From the cell containing the given text, extract its center point as [X, Y] coordinate. 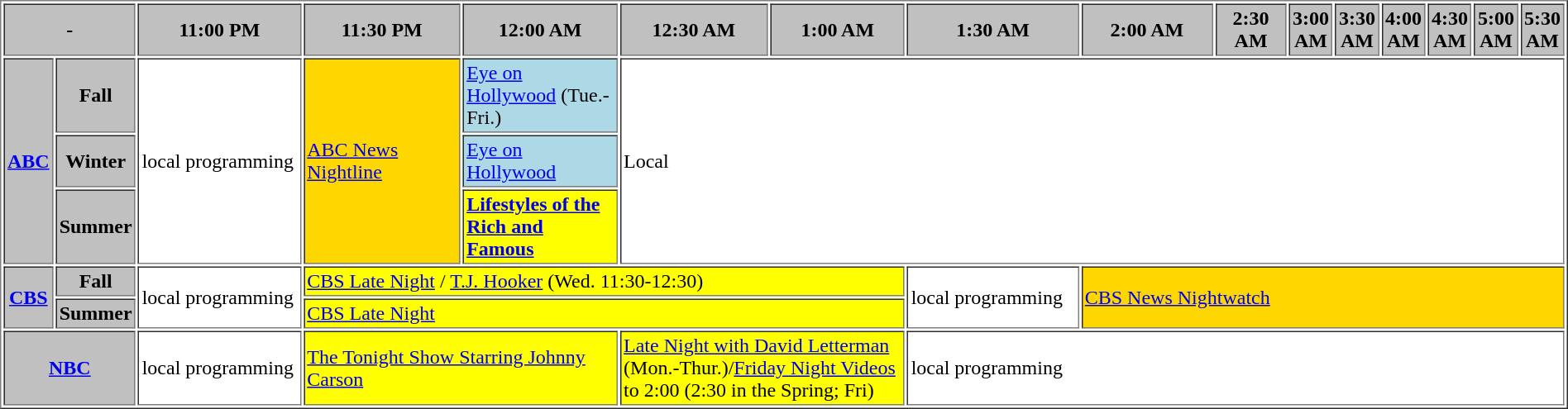
1:00 AM [837, 30]
12:30 AM [695, 30]
The Tonight Show Starring Johnny Carson [461, 368]
5:00 AM [1495, 30]
2:30 AM [1251, 30]
ABC News Nightline [382, 160]
CBS Late Night [604, 314]
11:30 PM [382, 30]
4:00 AM [1403, 30]
Late Night with David Letterman (Mon.-Thur.)/Friday Night Videos to 2:00 (2:30 in the Spring; Fri) [762, 368]
ABC [28, 160]
12:00 AM [541, 30]
4:30 AM [1449, 30]
11:00 PM [220, 30]
2:00 AM [1146, 30]
Local [1092, 160]
- [69, 30]
3:30 AM [1356, 30]
CBS News Nightwatch [1322, 297]
3:00 AM [1310, 30]
CBS [28, 297]
Lifestyles of the Rich and Famous [541, 227]
NBC [69, 368]
5:30 AM [1542, 30]
Eye on Hollywood [541, 162]
Winter [96, 162]
1:30 AM [992, 30]
CBS Late Night / T.J. Hooker (Wed. 11:30-12:30) [604, 281]
Eye on Hollywood (Tue.-Fri.) [541, 95]
